Locate the cell with the specified text and output its [X, Y] center coordinate. 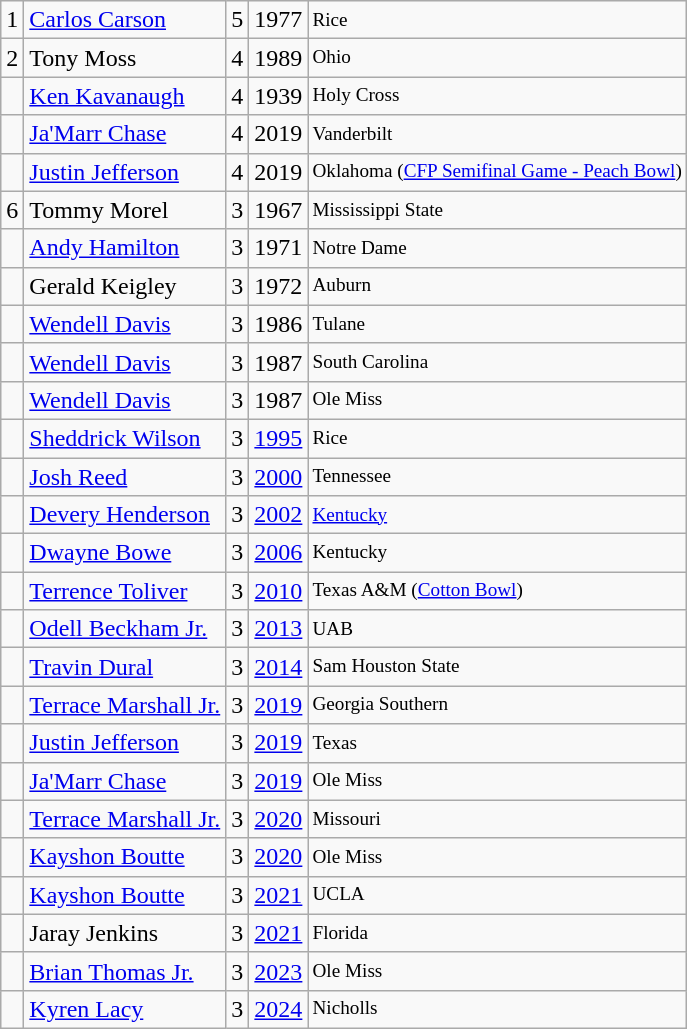
Travin Dural [125, 667]
Sheddrick Wilson [125, 438]
2 [12, 58]
1977 [278, 20]
UCLA [497, 895]
Odell Beckham Jr. [125, 629]
Andy Hamilton [125, 248]
2002 [278, 515]
Terrence Toliver [125, 591]
Texas A&M (Cotton Bowl) [497, 591]
1989 [278, 58]
1 [12, 20]
Vanderbilt [497, 134]
1972 [278, 286]
Florida [497, 933]
Tony Moss [125, 58]
1967 [278, 210]
Holy Cross [497, 96]
2000 [278, 477]
Texas [497, 743]
Carlos Carson [125, 20]
UAB [497, 629]
Auburn [497, 286]
Missouri [497, 819]
Oklahoma (CFP Semifinal Game - Peach Bowl) [497, 172]
6 [12, 210]
1986 [278, 324]
2013 [278, 629]
1995 [278, 438]
2024 [278, 1009]
Brian Thomas Jr. [125, 971]
Tommy Morel [125, 210]
2023 [278, 971]
Notre Dame [497, 248]
5 [238, 20]
Georgia Southern [497, 705]
1939 [278, 96]
Dwayne Bowe [125, 553]
Gerald Keigley [125, 286]
Jaray Jenkins [125, 933]
2014 [278, 667]
Ken Kavanaugh [125, 96]
Nicholls [497, 1009]
Kyren Lacy [125, 1009]
2006 [278, 553]
South Carolina [497, 362]
2010 [278, 591]
1971 [278, 248]
Ohio [497, 58]
Mississippi State [497, 210]
Sam Houston State [497, 667]
Josh Reed [125, 477]
Tulane [497, 324]
Devery Henderson [125, 515]
Tennessee [497, 477]
